Scan for the cell matching the given text and deliver its [X, Y] coordinate at center. 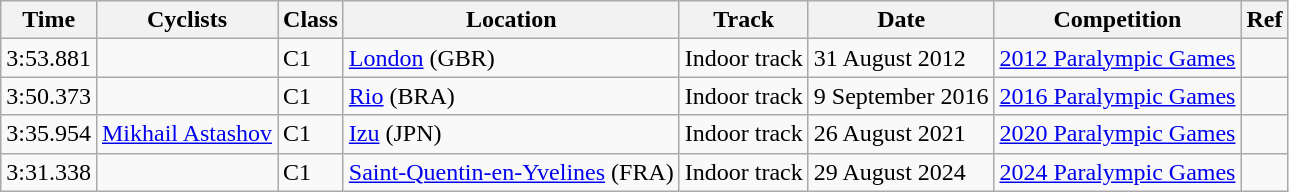
26 August 2021 [901, 134]
Rio (BRA) [511, 96]
Track [744, 20]
2012 Paralympic Games [1118, 58]
29 August 2024 [901, 172]
3:31.338 [49, 172]
2020 Paralympic Games [1118, 134]
Cyclists [186, 20]
Mikhail Astashov [186, 134]
Time [49, 20]
9 September 2016 [901, 96]
Competition [1118, 20]
London (GBR) [511, 58]
3:35.954 [49, 134]
2024 Paralympic Games [1118, 172]
3:53.881 [49, 58]
Ref [1264, 20]
Date [901, 20]
Izu (JPN) [511, 134]
Saint-Quentin-en-Yvelines (FRA) [511, 172]
31 August 2012 [901, 58]
2016 Paralympic Games [1118, 96]
Location [511, 20]
Class [311, 20]
3:50.373 [49, 96]
